Output the [x, y] coordinate of the center of the cell containing the given text.  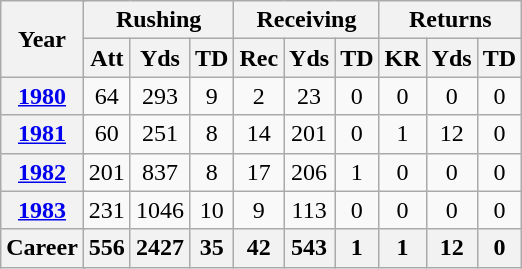
Returns [450, 20]
543 [310, 248]
42 [259, 248]
17 [259, 172]
KR [402, 58]
2427 [160, 248]
1983 [42, 210]
1980 [42, 96]
251 [160, 134]
1981 [42, 134]
837 [160, 172]
23 [310, 96]
Year [42, 39]
10 [211, 210]
293 [160, 96]
1982 [42, 172]
35 [211, 248]
Rushing [158, 20]
556 [106, 248]
14 [259, 134]
1046 [160, 210]
206 [310, 172]
113 [310, 210]
Att [106, 58]
Rec [259, 58]
Receiving [306, 20]
64 [106, 96]
231 [106, 210]
60 [106, 134]
Career [42, 248]
2 [259, 96]
